Extract the [X, Y] coordinate from the center of the cell holding the provided text.  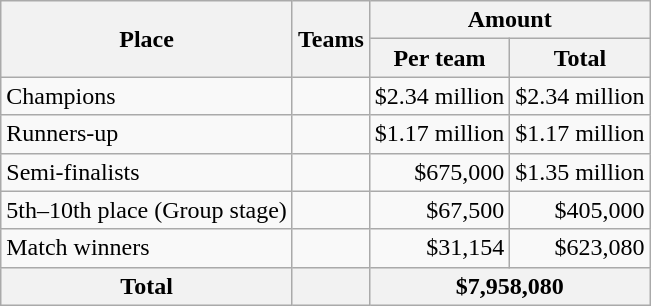
Semi-finalists [147, 172]
$405,000 [580, 210]
$623,080 [580, 248]
$31,154 [439, 248]
$7,958,080 [510, 286]
Champions [147, 96]
$1.35 million [580, 172]
Teams [330, 39]
Match winners [147, 248]
Place [147, 39]
Amount [510, 20]
5th–10th place (Group stage) [147, 210]
$67,500 [439, 210]
$675,000 [439, 172]
Per team [439, 58]
Runners-up [147, 134]
